Return [X, Y] of the center of cell containing provided text 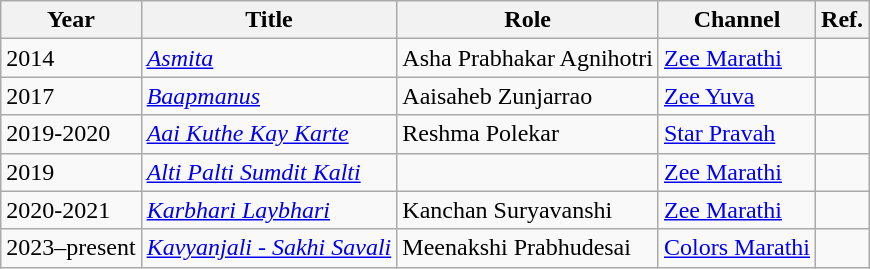
Kanchan Suryavanshi [528, 210]
Star Pravah [736, 134]
Karbhari Laybhari [269, 210]
2023–present [71, 248]
2017 [71, 96]
Zee Yuva [736, 96]
Asha Prabhakar Agnihotri [528, 58]
2020-2021 [71, 210]
Baapmanus [269, 96]
Title [269, 20]
Channel [736, 20]
Meenakshi Prabhudesai [528, 248]
2019-2020 [71, 134]
Colors Marathi [736, 248]
Alti Palti Sumdit Kalti [269, 172]
Role [528, 20]
Ref. [842, 20]
2019 [71, 172]
Year [71, 20]
Asmita [269, 58]
Aai Kuthe Kay Karte [269, 134]
2014 [71, 58]
Reshma Polekar [528, 134]
Aaisaheb Zunjarrao [528, 96]
Kavyanjali - Sakhi Savali [269, 248]
